Scan for the cell matching the given text and deliver its (x, y) coordinate at center. 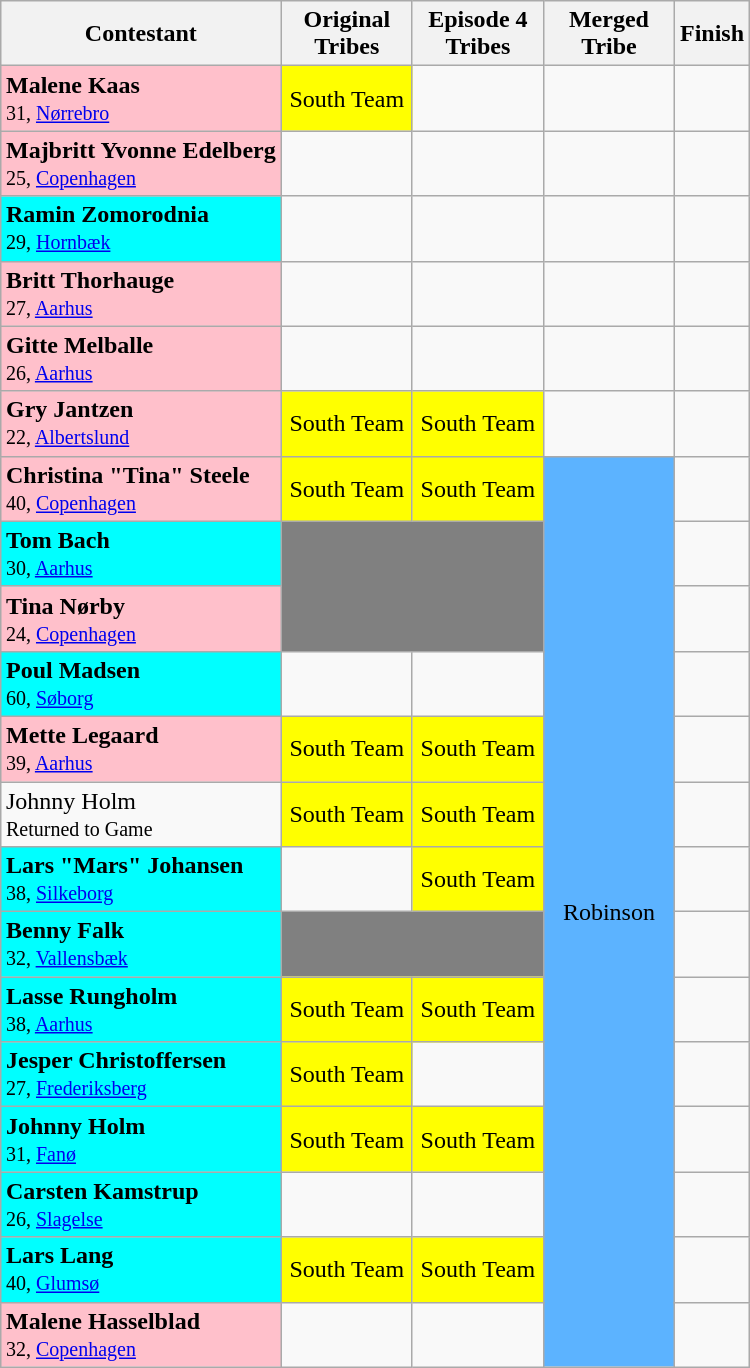
Benny Falk32, Vallensbæk (140, 944)
Contestant (140, 34)
Robinson (608, 912)
Johnny Holm31, Fanø (140, 1140)
Lasse Rungholm38, Aarhus (140, 1010)
Ramin Zomorodnia29, Hornbæk (140, 228)
Christina "Tina" Steele40, Copenhagen (140, 488)
Mette Legaard39, Aarhus (140, 748)
Episode 4Tribes (478, 34)
Lars "Mars" Johansen38, Silkeborg (140, 880)
Malene Kaas31, Nørrebro (140, 98)
OriginalTribes (346, 34)
Poul Madsen60, Søborg (140, 684)
Britt Thorhauge 27, Aarhus (140, 294)
Finish (712, 34)
Johnny HolmReturned to Game (140, 814)
Majbritt Yvonne Edelberg25, Copenhagen (140, 164)
Lars Lang40, Glumsø (140, 1270)
Tom Bach30, Aarhus (140, 554)
Gitte Melballe 26, Aarhus (140, 358)
Gry Jantzen22, Albertslund (140, 424)
Carsten Kamstrup26, Slagelse (140, 1204)
Tina Nørby24, Copenhagen (140, 618)
Jesper Christoffersen27, Frederiksberg (140, 1074)
MergedTribe (608, 34)
Malene Hasselblad32, Copenhagen (140, 1334)
